From the cell containing the given text, extract its center point as (x, y) coordinate. 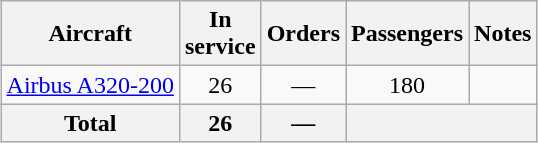
In service (220, 34)
Notes (503, 34)
180 (408, 85)
Total (90, 123)
Orders (303, 34)
Aircraft (90, 34)
Airbus A320-200 (90, 85)
Passengers (408, 34)
